Locate the cell with the specified text and output its [x, y] center coordinate. 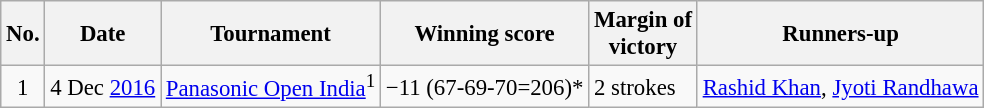
Runners-up [840, 34]
2 strokes [644, 87]
1 [23, 87]
Panasonic Open India1 [270, 87]
−11 (67-69-70=206)* [485, 87]
4 Dec 2016 [103, 87]
No. [23, 34]
Tournament [270, 34]
Rashid Khan, Jyoti Randhawa [840, 87]
Winning score [485, 34]
Date [103, 34]
Margin ofvictory [644, 34]
